Return the (X, Y) coordinate for the center point of the cell that contains the specified text.  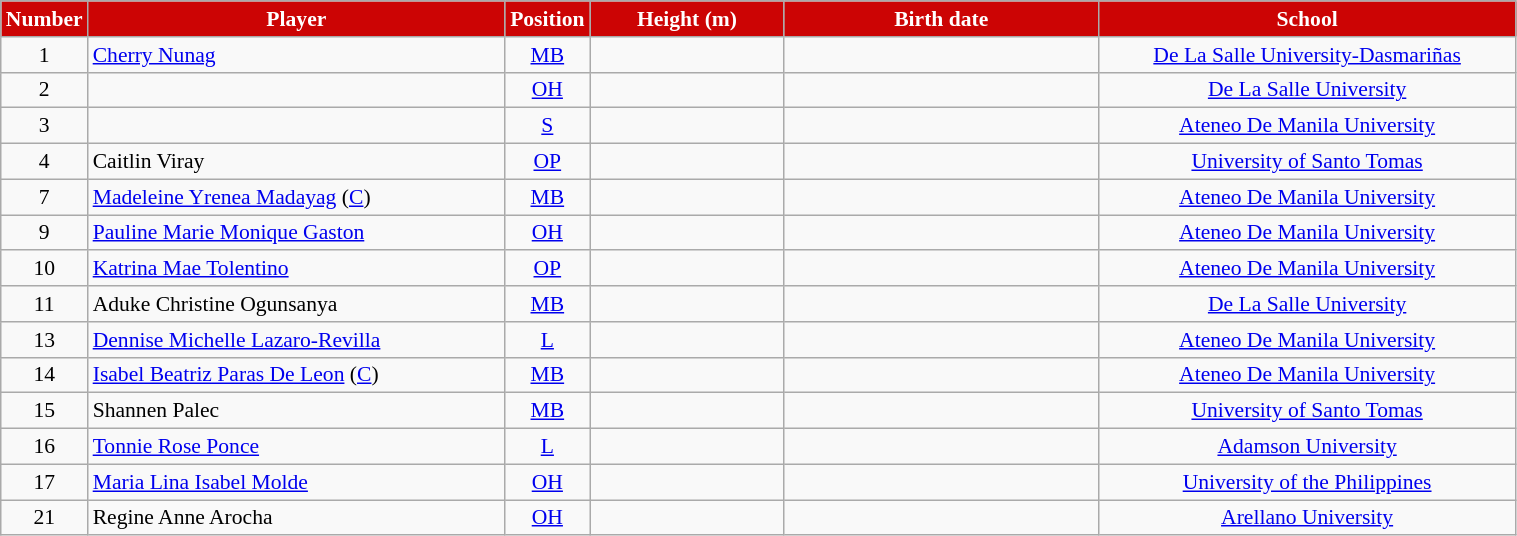
Pauline Marie Monique Gaston (296, 233)
School (1307, 19)
Isabel Beatriz Paras De Leon (C) (296, 375)
Caitlin Viray (296, 162)
Dennise Michelle Lazaro-Revilla (296, 340)
11 (44, 304)
9 (44, 233)
Tonnie Rose Ponce (296, 447)
14 (44, 375)
21 (44, 518)
De La Salle University-Dasmariñas (1307, 55)
Maria Lina Isabel Molde (296, 482)
Madeleine Yrenea Madayag (C) (296, 197)
Position (547, 19)
Player (296, 19)
16 (44, 447)
Cherry Nunag (296, 55)
Height (m) (688, 19)
Birth date (941, 19)
Regine Anne Arocha (296, 518)
15 (44, 411)
S (547, 126)
Arellano University (1307, 518)
1 (44, 55)
4 (44, 162)
Aduke Christine Ogunsanya (296, 304)
Shannen Palec (296, 411)
13 (44, 340)
Katrina Mae Tolentino (296, 269)
17 (44, 482)
7 (44, 197)
2 (44, 90)
10 (44, 269)
University of the Philippines (1307, 482)
3 (44, 126)
Adamson University (1307, 447)
Number (44, 19)
